Return the (X, Y) coordinate for the center point of the cell that contains the specified text.  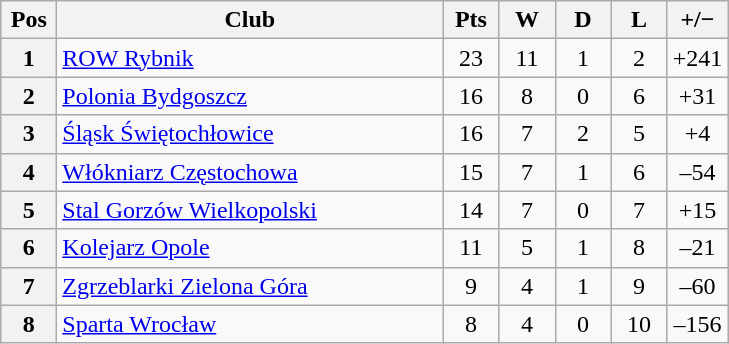
Zgrzeblarki Zielona Góra (250, 286)
Stal Gorzów Wielkopolski (250, 210)
L (639, 20)
10 (639, 324)
D (583, 20)
Polonia Bydgoszcz (250, 96)
23 (471, 58)
Włókniarz Częstochowa (250, 172)
+241 (698, 58)
–21 (698, 248)
Sparta Wrocław (250, 324)
+/− (698, 20)
Pts (471, 20)
–60 (698, 286)
ROW Rybnik (250, 58)
Pos (29, 20)
Club (250, 20)
Kolejarz Opole (250, 248)
+4 (698, 134)
+31 (698, 96)
W (527, 20)
+15 (698, 210)
–156 (698, 324)
14 (471, 210)
3 (29, 134)
15 (471, 172)
–54 (698, 172)
Śląsk Świętochłowice (250, 134)
